Return (X, Y) of the center of cell containing provided text 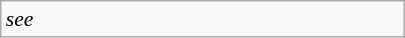
see (203, 19)
